Detect which cell encompasses the target text, then output its (x, y) center coordinate. 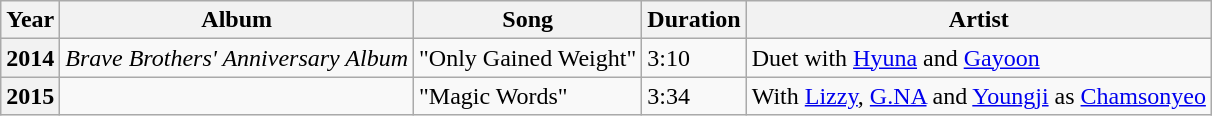
2015 (30, 96)
Brave Brothers' Anniversary Album (237, 58)
3:34 (694, 96)
With Lizzy, G.NA and Youngji as Chamsonyeo (978, 96)
Song (528, 20)
Artist (978, 20)
3:10 (694, 58)
Album (237, 20)
Duet with Hyuna and Gayoon (978, 58)
Duration (694, 20)
"Magic Words" (528, 96)
Year (30, 20)
2014 (30, 58)
"Only Gained Weight" (528, 58)
